Capture the cell that displays the provided text and extract its [X, Y] central coordinate. 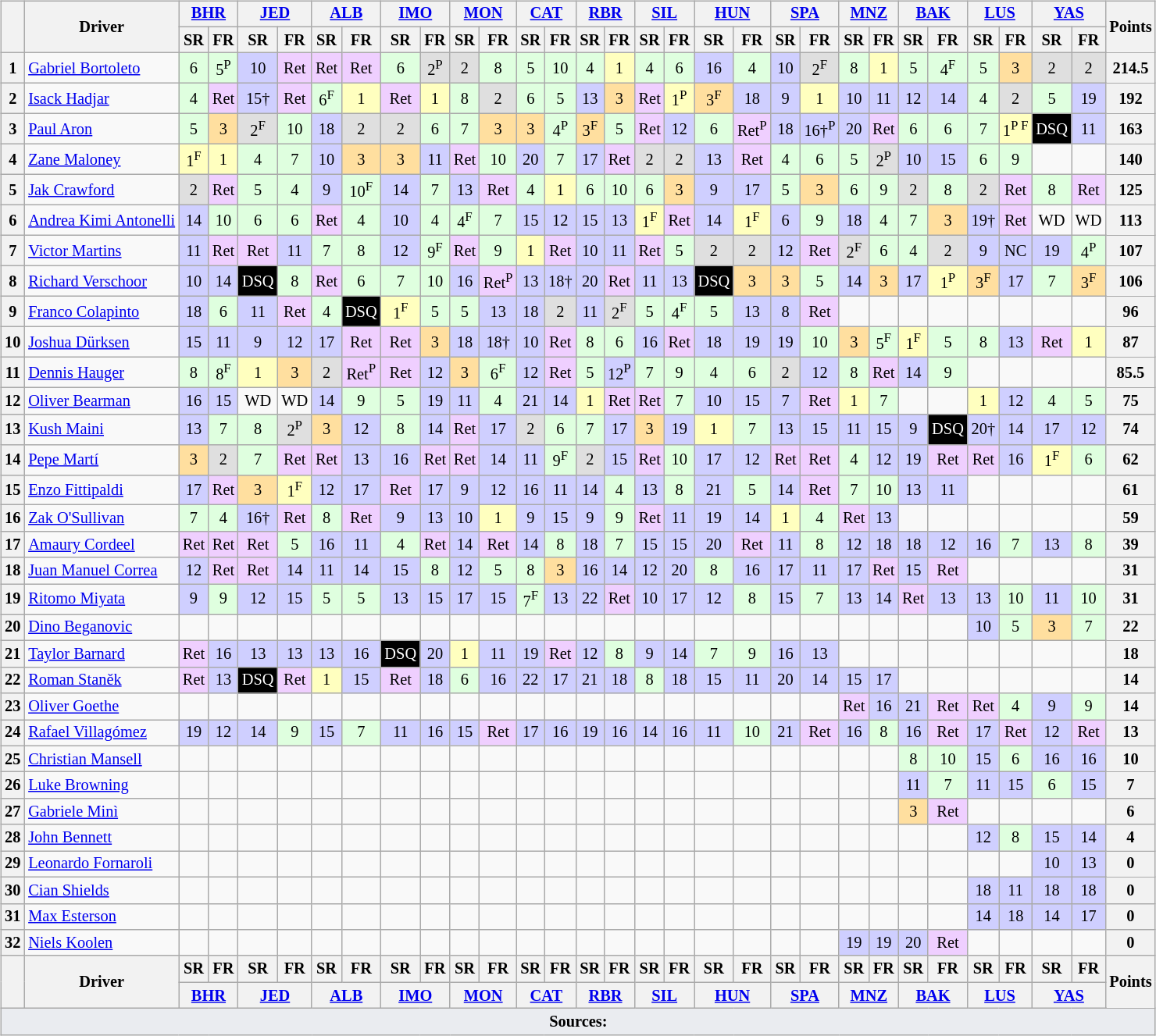
5P [223, 69]
20† [983, 429]
214.5 [1130, 69]
27 [12, 811]
Sources: [578, 1022]
Pepe Martí [102, 459]
Oliver Bearman [102, 401]
107 [1130, 251]
59 [1130, 518]
Victor Martins [102, 251]
NC [1015, 251]
Jak Crawford [102, 190]
10F [361, 190]
Christian Mansell [102, 759]
25 [12, 759]
28 [12, 838]
15† [258, 98]
Gabriel Bortoleto [102, 69]
8F [223, 372]
Leonardo Fornaroli [102, 864]
Luke Browning [102, 785]
30 [12, 890]
32 [12, 943]
7F [530, 600]
19† [983, 220]
Enzo Fittipaldi [102, 490]
26 [12, 785]
163 [1130, 130]
192 [1130, 98]
125 [1130, 190]
16† [258, 518]
Zak O'Sullivan [102, 518]
16†P [820, 130]
75 [1130, 401]
Roman Staněk [102, 680]
Richard Verschoor [102, 281]
Juan Manuel Correa [102, 571]
Andrea Kimi Antonelli [102, 220]
Ritomo Miyata [102, 600]
113 [1130, 220]
Cian Shields [102, 890]
24 [12, 733]
Zane Maloney [102, 159]
29 [12, 864]
5F [883, 342]
61 [1130, 490]
Paul Aron [102, 130]
Amaury Cordeel [102, 545]
Franco Colapinto [102, 312]
Niels Koolen [102, 943]
140 [1130, 159]
85.5 [1130, 372]
Joshua Dürksen [102, 342]
23 [12, 707]
39 [1130, 545]
62 [1130, 459]
Dino Beganovic [102, 628]
106 [1130, 281]
12P [619, 372]
John Bennett [102, 838]
Isack Hadjar [102, 98]
74 [1130, 429]
Dennis Hauger [102, 372]
Gabriele Minì [102, 811]
96 [1130, 312]
Taylor Barnard [102, 654]
Max Esterson [102, 917]
87 [1130, 342]
1P F [1015, 130]
Oliver Goethe [102, 707]
Rafael Villagómez [102, 733]
Kush Maini [102, 429]
